Pinpoint the cell where the given text exists, returning its [x, y] midpoint coordinate. 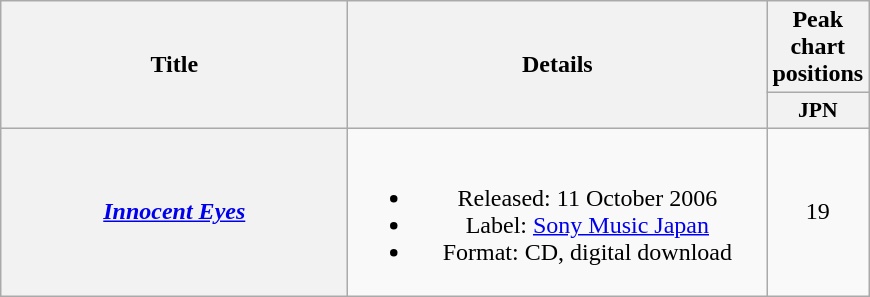
JPN [818, 111]
Innocent Eyes [174, 212]
19 [818, 212]
Details [558, 65]
Title [174, 65]
Peak chart positions [818, 47]
Released: 11 October 2006Label: Sony Music JapanFormat: CD, digital download [558, 212]
